Detect which cell encompasses the target text, then output its (x, y) center coordinate. 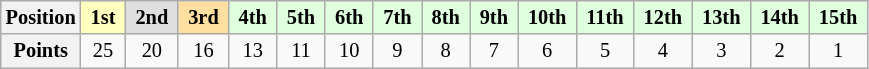
15th (838, 17)
20 (152, 51)
10 (349, 51)
1 (838, 51)
7th (397, 17)
9th (494, 17)
7 (494, 51)
Position (41, 17)
4 (663, 51)
3rd (203, 17)
16 (203, 51)
2 (779, 51)
5th (301, 17)
25 (104, 51)
2nd (152, 17)
6 (547, 51)
14th (779, 17)
3 (721, 51)
13 (253, 51)
1st (104, 17)
6th (349, 17)
12th (663, 17)
Points (41, 51)
10th (547, 17)
4th (253, 17)
13th (721, 17)
5 (604, 51)
9 (397, 51)
8 (446, 51)
8th (446, 17)
11 (301, 51)
11th (604, 17)
